Provide the [X, Y] coordinate of the cell's center where the given text is located.  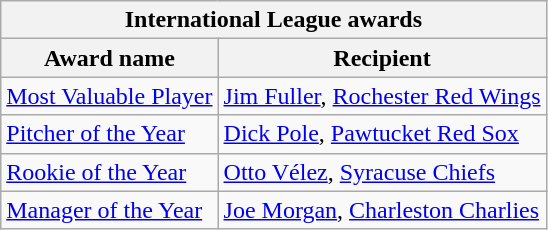
Joe Morgan, Charleston Charlies [382, 210]
Rookie of the Year [110, 172]
Otto Vélez, Syracuse Chiefs [382, 172]
Recipient [382, 58]
Award name [110, 58]
Manager of the Year [110, 210]
International League awards [274, 20]
Pitcher of the Year [110, 134]
Most Valuable Player [110, 96]
Dick Pole, Pawtucket Red Sox [382, 134]
Jim Fuller, Rochester Red Wings [382, 96]
